Pinpoint the cell where the given text exists, returning its (X, Y) midpoint coordinate. 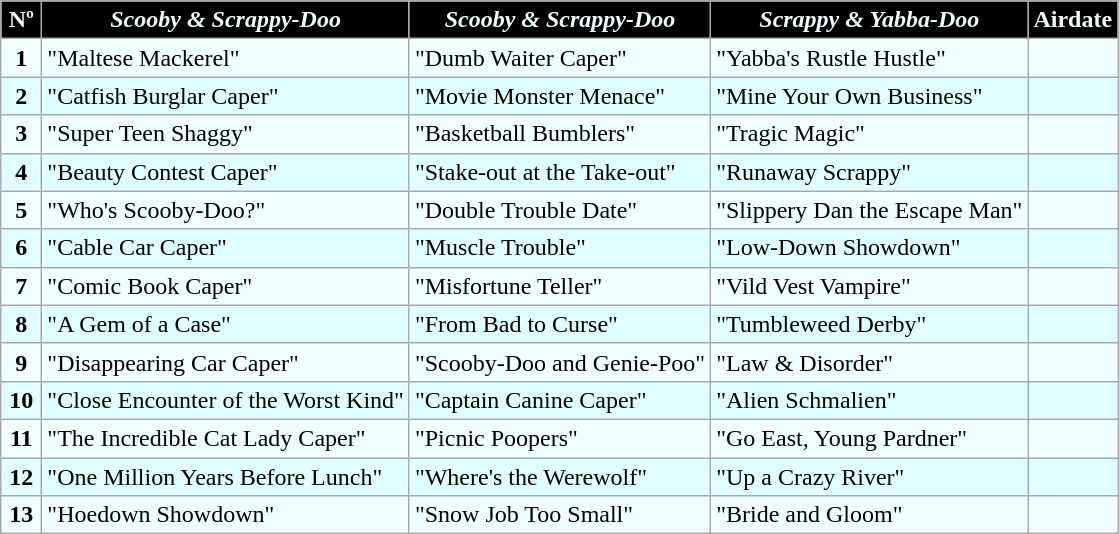
"Movie Monster Menace" (560, 96)
"Muscle Trouble" (560, 248)
11 (22, 438)
12 (22, 477)
"Mine Your Own Business" (870, 96)
"Law & Disorder" (870, 362)
"Maltese Mackerel" (226, 58)
Scrappy & Yabba-Doo (870, 20)
"Alien Schmalien" (870, 400)
9 (22, 362)
"Cable Car Caper" (226, 248)
7 (22, 286)
"Catfish Burglar Caper" (226, 96)
"Who's Scooby-Doo?" (226, 210)
"Hoedown Showdown" (226, 515)
"From Bad to Curse" (560, 324)
"Where's the Werewolf" (560, 477)
Airdate (1073, 20)
"Misfortune Teller" (560, 286)
"Tumbleweed Derby" (870, 324)
3 (22, 134)
"Comic Book Caper" (226, 286)
8 (22, 324)
"Scooby-Doo and Genie-Poo" (560, 362)
"Double Trouble Date" (560, 210)
"Close Encounter of the Worst Kind" (226, 400)
1 (22, 58)
"Picnic Poopers" (560, 438)
10 (22, 400)
"A Gem of a Case" (226, 324)
"Captain Canine Caper" (560, 400)
"Slippery Dan the Escape Man" (870, 210)
"Vild Vest Vampire" (870, 286)
Nº (22, 20)
"Bride and Gloom" (870, 515)
"Yabba's Rustle Hustle" (870, 58)
"Tragic Magic" (870, 134)
"The Incredible Cat Lady Caper" (226, 438)
"Beauty Contest Caper" (226, 172)
"Up a Crazy River" (870, 477)
5 (22, 210)
"Runaway Scrappy" (870, 172)
"Basketball Bumblers" (560, 134)
6 (22, 248)
"Dumb Waiter Caper" (560, 58)
"Low-Down Showdown" (870, 248)
"One Million Years Before Lunch" (226, 477)
2 (22, 96)
"Disappearing Car Caper" (226, 362)
4 (22, 172)
"Stake-out at the Take-out" (560, 172)
"Go East, Young Pardner" (870, 438)
"Snow Job Too Small" (560, 515)
13 (22, 515)
"Super Teen Shaggy" (226, 134)
